Detect which cell encompasses the target text, then output its (x, y) center coordinate. 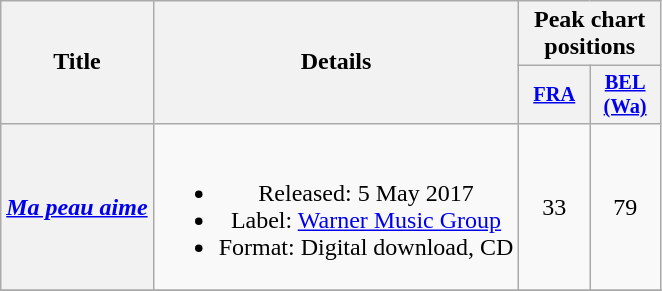
Released: 5 May 2017Label: Warner Music GroupFormat: Digital download, CD (336, 206)
Details (336, 62)
FRA (554, 95)
Peak chart positions (590, 34)
Title (77, 62)
Ma peau aime (77, 206)
BEL(Wa) (626, 95)
79 (626, 206)
33 (554, 206)
